Output the [X, Y] coordinate of the center of the cell containing the given text.  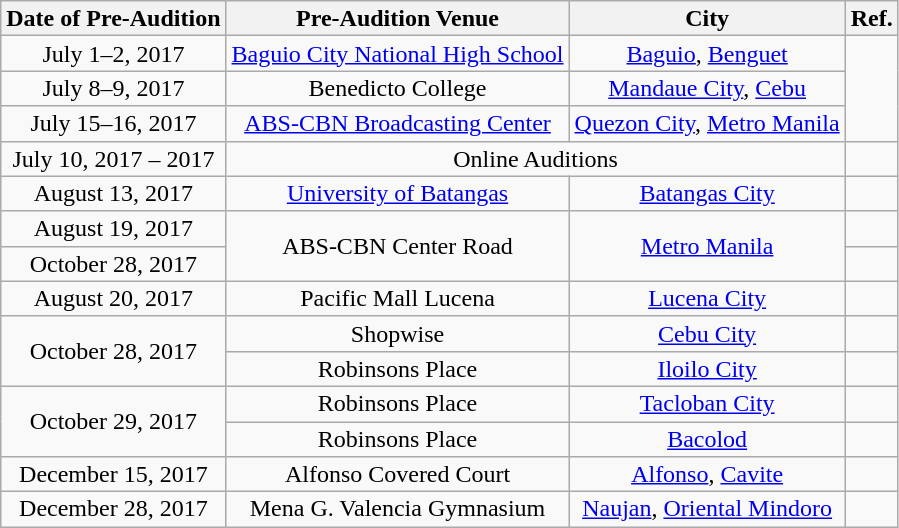
Cebu City [707, 334]
Ref. [872, 18]
Iloilo City [707, 368]
Baguio City National High School [398, 54]
August 20, 2017 [114, 298]
Tacloban City [707, 404]
Baguio, Benguet [707, 54]
Mena G. Valencia Gymnasium [398, 510]
July 10, 2017 – 2017 [114, 158]
Shopwise [398, 334]
Metro Manila [707, 246]
Batangas City [707, 194]
Pacific Mall Lucena [398, 298]
ABS-CBN Center Road [398, 246]
University of Batangas [398, 194]
December 28, 2017 [114, 510]
Benedicto College [398, 88]
July 15–16, 2017 [114, 124]
Quezon City, Metro Manila [707, 124]
October 29, 2017 [114, 421]
Bacolod [707, 440]
ABS-CBN Broadcasting Center [398, 124]
Lucena City [707, 298]
Alfonso, Cavite [707, 474]
August 19, 2017 [114, 228]
December 15, 2017 [114, 474]
July 1–2, 2017 [114, 54]
Online Auditions [536, 158]
City [707, 18]
August 13, 2017 [114, 194]
Pre-Audition Venue [398, 18]
Mandaue City, Cebu [707, 88]
July 8–9, 2017 [114, 88]
Naujan, Oriental Mindoro [707, 510]
Date of Pre-Audition [114, 18]
Alfonso Covered Court [398, 474]
